Find where the given text appears and provide that cell's center as (X, Y) coordinate. 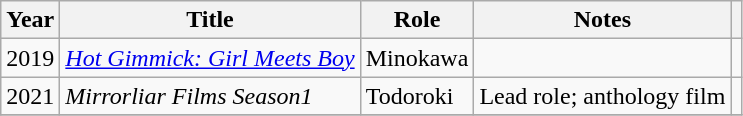
Year (30, 20)
Hot Gimmick: Girl Meets Boy (210, 58)
Role (417, 20)
2021 (30, 96)
Todoroki (417, 96)
Mirrorliar Films Season1 (210, 96)
Title (210, 20)
2019 (30, 58)
Minokawa (417, 58)
Notes (602, 20)
Lead role; anthology film (602, 96)
